For the text-containing cell, return its midpoint in [x, y] coordinate format. 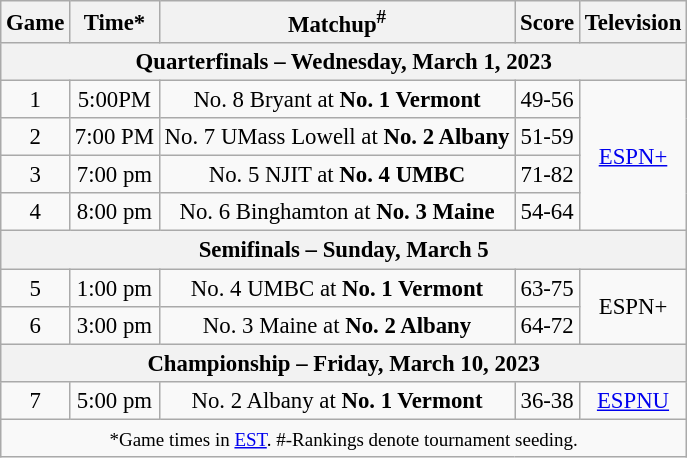
8:00 pm [115, 213]
63-75 [548, 288]
No. 6 Binghamton at No. 3 Maine [337, 213]
7:00 pm [115, 175]
5 [36, 288]
64-72 [548, 325]
51-59 [548, 137]
71-82 [548, 175]
*Game times in EST. #-Rankings denote tournament seeding. [344, 438]
Television [632, 22]
5:00PM [115, 100]
Matchup# [337, 22]
6 [36, 325]
2 [36, 137]
No. 2 Albany at No. 1 Vermont [337, 400]
Game [36, 22]
ESPNU [632, 400]
7:00 PM [115, 137]
1 [36, 100]
7 [36, 400]
4 [36, 213]
3 [36, 175]
3:00 pm [115, 325]
49-56 [548, 100]
No. 7 UMass Lowell at No. 2 Albany [337, 137]
Quarterfinals – Wednesday, March 1, 2023 [344, 62]
36-38 [548, 400]
Championship – Friday, March 10, 2023 [344, 363]
54-64 [548, 213]
1:00 pm [115, 288]
5:00 pm [115, 400]
No. 3 Maine at No. 2 Albany [337, 325]
No. 8 Bryant at No. 1 Vermont [337, 100]
No. 4 UMBC at No. 1 Vermont [337, 288]
Semifinals – Sunday, March 5 [344, 250]
Score [548, 22]
Time* [115, 22]
No. 5 NJIT at No. 4 UMBC [337, 175]
